From the cell containing the given text, extract its center point as (x, y) coordinate. 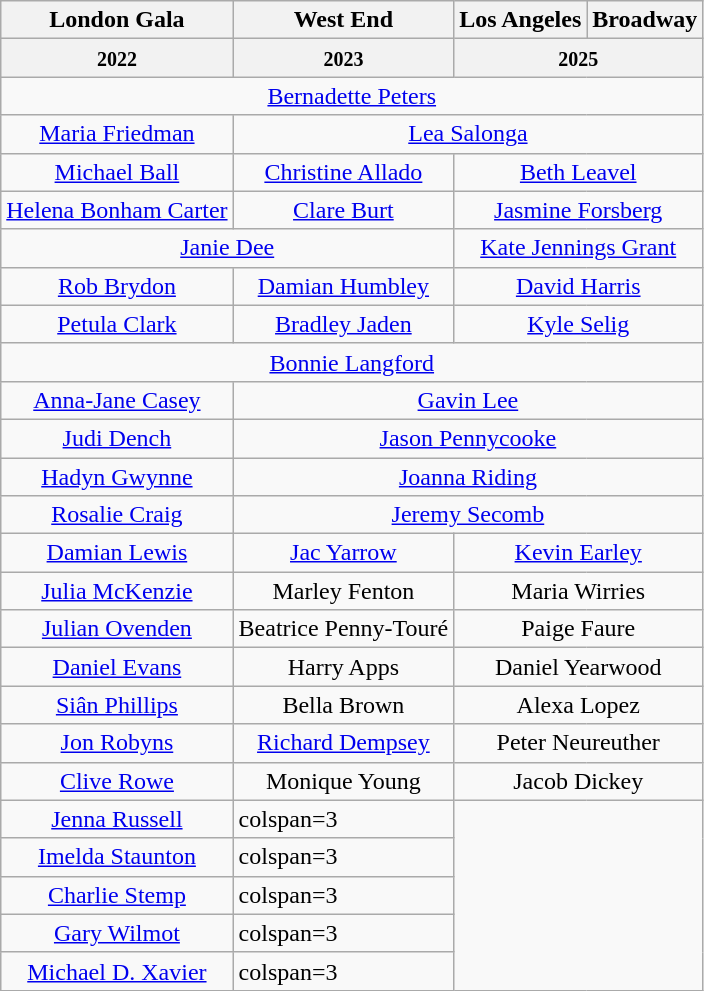
Imelda Staunton (117, 857)
David Harris (578, 286)
Siân Phillips (117, 705)
Janie Dee (228, 248)
Daniel Yearwood (578, 667)
Michael D. Xavier (117, 971)
Jenna Russell (117, 819)
Monique Young (344, 781)
Jacob Dickey (578, 781)
Julian Ovenden (117, 629)
2022 (117, 58)
Bernadette Peters (352, 96)
Bonnie Langford (352, 362)
Judi Dench (117, 438)
Bradley Jaden (344, 324)
Paige Faure (578, 629)
Kevin Earley (578, 553)
Harry Apps (344, 667)
London Gala (117, 20)
Helena Bonham Carter (117, 210)
Bella Brown (344, 705)
Lea Salonga (468, 134)
Michael Ball (117, 172)
Beatrice Penny-Touré (344, 629)
Charlie Stemp (117, 895)
Clare Burt (344, 210)
Rob Brydon (117, 286)
Rosalie Craig (117, 515)
Richard Dempsey (344, 743)
Los Angeles (520, 20)
Kyle Selig (578, 324)
Gary Wilmot (117, 933)
Petula Clark (117, 324)
Jasmine Forsberg (578, 210)
Marley Fenton (344, 591)
Gavin Lee (468, 400)
Maria Friedman (117, 134)
Maria Wirries (578, 591)
Jason Pennycooke (468, 438)
Christine Allado (344, 172)
Jon Robyns (117, 743)
Jac Yarrow (344, 553)
Julia McKenzie (117, 591)
Clive Rowe (117, 781)
Alexa Lopez (578, 705)
Anna-Jane Casey (117, 400)
Kate Jennings Grant (578, 248)
Damian Humbley (344, 286)
Damian Lewis (117, 553)
2023 (344, 58)
2025 (578, 58)
Joanna Riding (468, 477)
Peter Neureuther (578, 743)
Broadway (645, 20)
Daniel Evans (117, 667)
Jeremy Secomb (468, 515)
Beth Leavel (578, 172)
Hadyn Gwynne (117, 477)
West End (344, 20)
